Detect which cell encompasses the target text, then output its [X, Y] center coordinate. 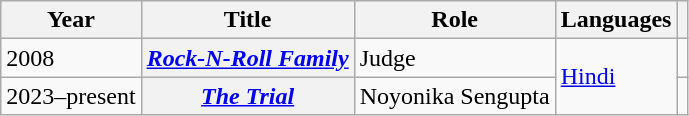
Hindi [616, 77]
Rock-N-Roll Family [248, 58]
2008 [71, 58]
Year [71, 20]
The Trial [248, 96]
Languages [616, 20]
Noyonika Sengupta [454, 96]
Judge [454, 58]
Role [454, 20]
Title [248, 20]
2023–present [71, 96]
